Find where the given text appears and provide that cell's center as (X, Y) coordinate. 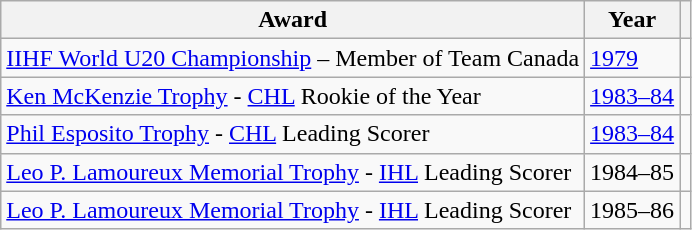
IIHF World U20 Championship – Member of Team Canada (293, 58)
1984–85 (632, 172)
Phil Esposito Trophy - CHL Leading Scorer (293, 134)
1979 (632, 58)
1985–86 (632, 210)
Year (632, 20)
Award (293, 20)
Ken McKenzie Trophy - CHL Rookie of the Year (293, 96)
